Return [X, Y] of the center of cell containing provided text 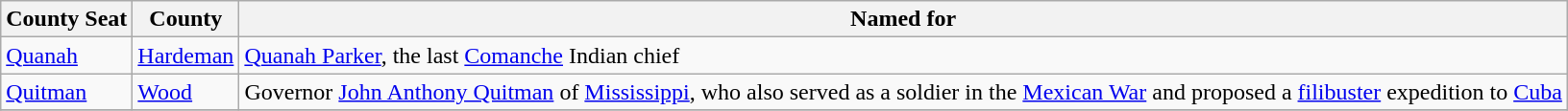
Quitman [67, 92]
Wood [186, 92]
Named for [903, 19]
County [186, 19]
Governor John Anthony Quitman of Mississippi, who also served as a soldier in the Mexican War and proposed a filibuster expedition to Cuba [903, 92]
Quanah [67, 55]
County Seat [67, 19]
Quanah Parker, the last Comanche Indian chief [903, 55]
Hardeman [186, 55]
